Search for the cell housing the specified text and yield its [X, Y] center coordinate. 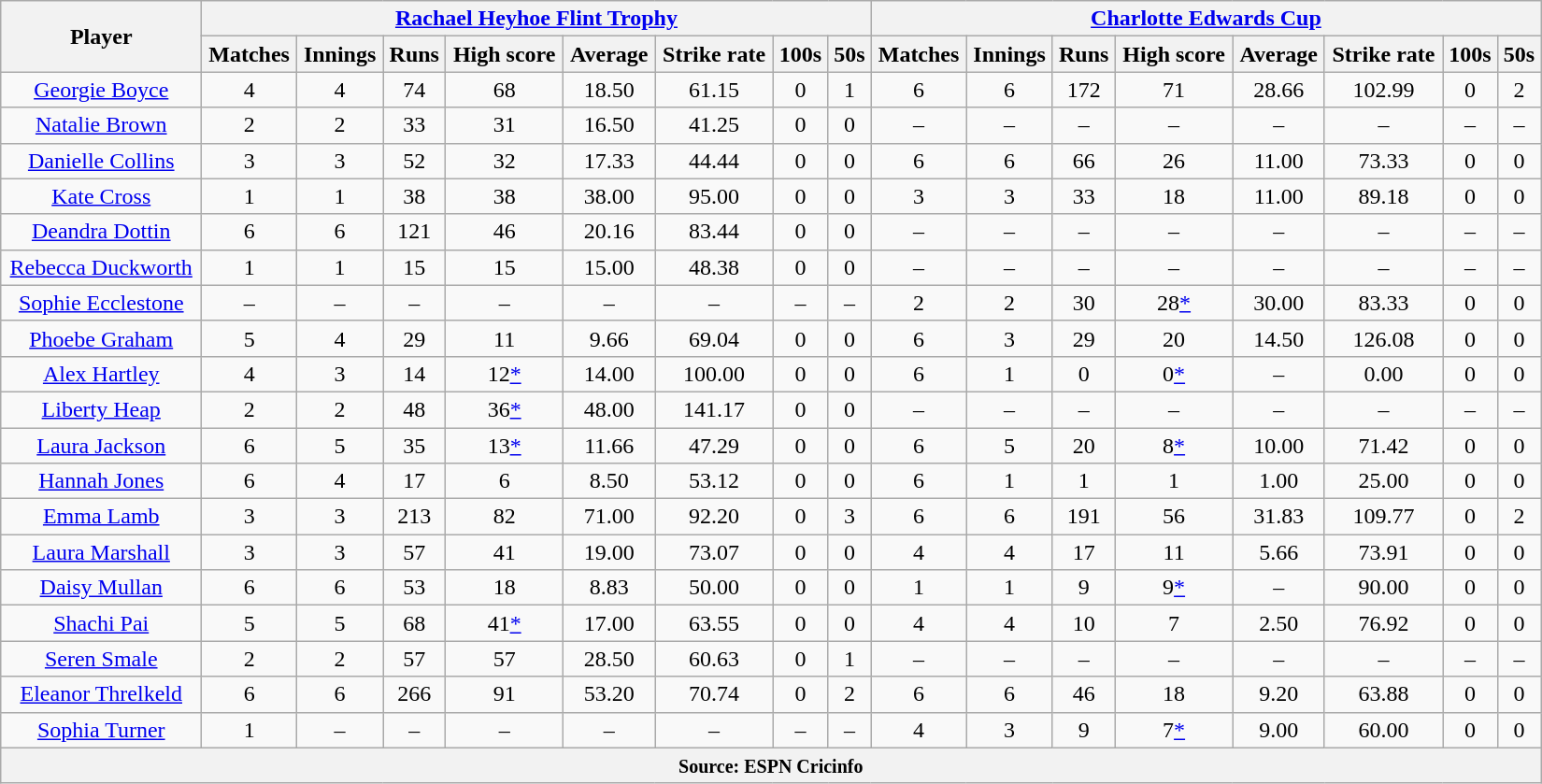
56 [1174, 517]
191 [1084, 517]
53 [415, 588]
8* [1174, 446]
47.29 [714, 446]
32 [505, 161]
9.00 [1278, 730]
35 [415, 446]
73.33 [1383, 161]
74 [415, 90]
8.50 [609, 481]
30.00 [1278, 303]
Charlotte Edwards Cup [1206, 19]
41 [505, 552]
Hannah Jones [101, 481]
71 [1174, 90]
61.15 [714, 90]
44.44 [714, 161]
Source: ESPN Cricinfo [771, 765]
50.00 [714, 588]
11.66 [609, 446]
13* [505, 446]
76.92 [1383, 623]
213 [415, 517]
82 [505, 517]
14 [415, 374]
Player [101, 36]
Rachael Heyhoe Flint Trophy [536, 19]
71.00 [609, 517]
83.44 [714, 232]
121 [415, 232]
172 [1084, 90]
14.50 [1278, 338]
Emma Lamb [101, 517]
17.33 [609, 161]
9.66 [609, 338]
18.50 [609, 90]
1.00 [1278, 481]
9.20 [1278, 694]
71.42 [1383, 446]
9* [1174, 588]
Daisy Mullan [101, 588]
2.50 [1278, 623]
Georgie Boyce [101, 90]
141.17 [714, 409]
7* [1174, 730]
Shachi Pai [101, 623]
30 [1084, 303]
5.66 [1278, 552]
12* [505, 374]
91 [505, 694]
70.74 [714, 694]
102.99 [1383, 90]
63.88 [1383, 694]
Rebecca Duckworth [101, 267]
14.00 [609, 374]
31.83 [1278, 517]
53.12 [714, 481]
Deandra Dottin [101, 232]
16.50 [609, 125]
41.25 [714, 125]
66 [1084, 161]
10 [1084, 623]
Seren Smale [101, 659]
Eleanor Threlkeld [101, 694]
100.00 [714, 374]
109.77 [1383, 517]
48 [415, 409]
Liberty Heap [101, 409]
28* [1174, 303]
Danielle Collins [101, 161]
63.55 [714, 623]
41* [505, 623]
Sophia Turner [101, 730]
Laura Marshall [101, 552]
48.38 [714, 267]
28.50 [609, 659]
17.00 [609, 623]
19.00 [609, 552]
8.83 [609, 588]
95.00 [714, 196]
48.00 [609, 409]
60.63 [714, 659]
52 [415, 161]
26 [1174, 161]
20.16 [609, 232]
Natalie Brown [101, 125]
266 [415, 694]
36* [505, 409]
73.07 [714, 552]
90.00 [1383, 588]
38.00 [609, 196]
69.04 [714, 338]
Kate Cross [101, 196]
92.20 [714, 517]
0* [1174, 374]
126.08 [1383, 338]
Alex Hartley [101, 374]
15.00 [609, 267]
73.91 [1383, 552]
89.18 [1383, 196]
31 [505, 125]
Sophie Ecclestone [101, 303]
0.00 [1383, 374]
Phoebe Graham [101, 338]
25.00 [1383, 481]
28.66 [1278, 90]
83.33 [1383, 303]
10.00 [1278, 446]
Laura Jackson [101, 446]
7 [1174, 623]
53.20 [609, 694]
60.00 [1383, 730]
